For the text-containing cell, return its midpoint in (x, y) coordinate format. 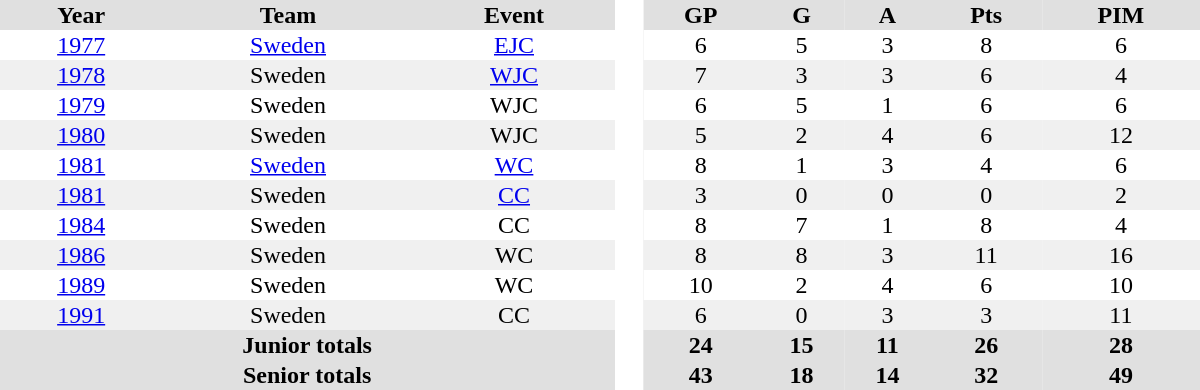
Event (514, 15)
1986 (81, 255)
A (887, 15)
15 (802, 345)
1989 (81, 285)
43 (701, 375)
GP (701, 15)
18 (802, 375)
1979 (81, 105)
EJC (514, 45)
Junior totals (307, 345)
26 (986, 345)
Senior totals (307, 375)
32 (986, 375)
24 (701, 345)
1980 (81, 135)
12 (1121, 135)
Pts (986, 15)
1977 (81, 45)
G (802, 15)
49 (1121, 375)
PIM (1121, 15)
1991 (81, 315)
Year (81, 15)
Team (288, 15)
1978 (81, 75)
28 (1121, 345)
1984 (81, 225)
14 (887, 375)
16 (1121, 255)
